Identify which cell holds the provided text, then report its (X, Y) central coordinate. 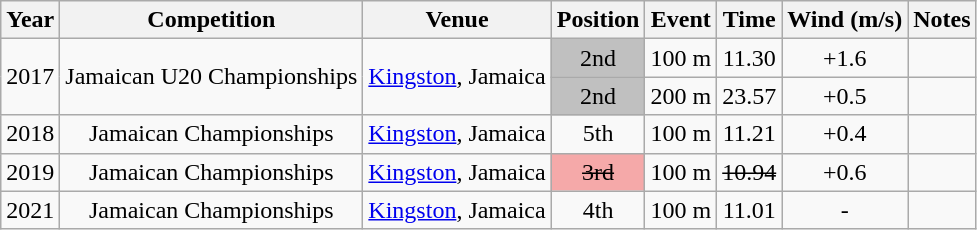
+0.6 (845, 172)
+1.6 (845, 58)
10.94 (750, 172)
11.21 (750, 134)
Event (681, 20)
5th (598, 134)
2018 (30, 134)
Jamaican U20 Championships (212, 77)
2021 (30, 210)
200 m (681, 96)
- (845, 210)
+0.5 (845, 96)
23.57 (750, 96)
11.01 (750, 210)
Notes (942, 20)
Venue (457, 20)
11.30 (750, 58)
2017 (30, 77)
Wind (m/s) (845, 20)
Competition (212, 20)
4th (598, 210)
+0.4 (845, 134)
Time (750, 20)
Year (30, 20)
Position (598, 20)
3rd (598, 172)
2019 (30, 172)
